Search for the cell housing the specified text and yield its (X, Y) center coordinate. 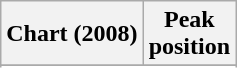
Peakposition (189, 34)
Chart (2008) (72, 34)
